From the cell containing the given text, extract its center point as [x, y] coordinate. 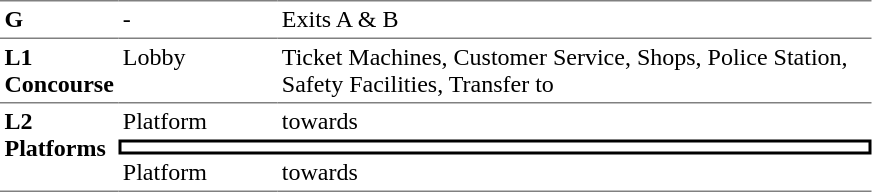
Ticket Machines, Customer Service, Shops, Police Station, Safety Facilities, Transfer to [574, 71]
- [198, 19]
Exits A & B [574, 19]
Lobby [198, 71]
L2Platforms [59, 148]
G [59, 19]
L1Concourse [59, 71]
